Scan for the cell matching the given text and deliver its [x, y] coordinate at center. 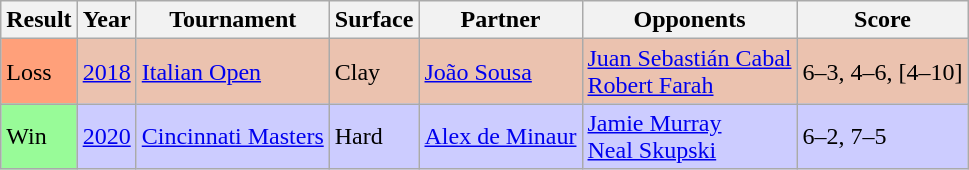
Loss [39, 72]
Alex de Minaur [500, 136]
Partner [500, 20]
Opponents [690, 20]
Win [39, 136]
Score [882, 20]
Surface [374, 20]
Result [39, 20]
Tournament [232, 20]
Hard [374, 136]
Italian Open [232, 72]
2018 [106, 72]
Clay [374, 72]
Jamie Murray Neal Skupski [690, 136]
6–3, 4–6, [4–10] [882, 72]
João Sousa [500, 72]
2020 [106, 136]
Juan Sebastián Cabal Robert Farah [690, 72]
Cincinnati Masters [232, 136]
Year [106, 20]
6–2, 7–5 [882, 136]
